For the text-containing cell, return its midpoint in (x, y) coordinate format. 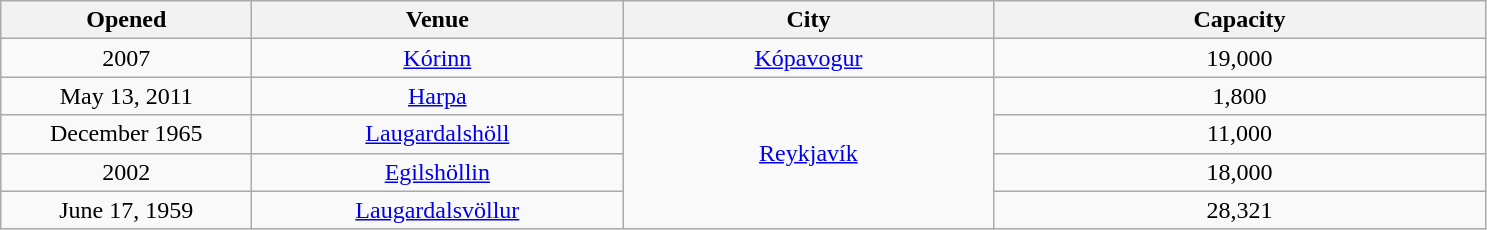
11,000 (1240, 134)
December 1965 (126, 134)
Kórinn (438, 58)
2002 (126, 172)
City (808, 20)
19,000 (1240, 58)
Laugardalsvöllur (438, 210)
Kópavogur (808, 58)
Reykjavík (808, 153)
Opened (126, 20)
June 17, 1959 (126, 210)
Capacity (1240, 20)
Laugardalshöll (438, 134)
2007 (126, 58)
18,000 (1240, 172)
28,321 (1240, 210)
1,800 (1240, 96)
Harpa (438, 96)
Venue (438, 20)
May 13, 2011 (126, 96)
Egilshöllin (438, 172)
